Detect which cell encompasses the target text, then output its (X, Y) center coordinate. 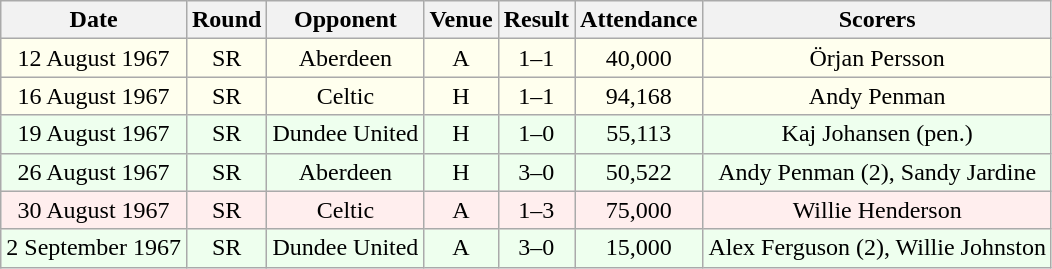
1–0 (536, 134)
40,000 (639, 58)
Date (94, 20)
Result (536, 20)
30 August 1967 (94, 210)
Kaj Johansen (pen.) (878, 134)
Andy Penman (878, 96)
75,000 (639, 210)
15,000 (639, 248)
12 August 1967 (94, 58)
16 August 1967 (94, 96)
Opponent (346, 20)
Alex Ferguson (2), Willie Johnston (878, 248)
Örjan Persson (878, 58)
Andy Penman (2), Sandy Jardine (878, 172)
Round (226, 20)
19 August 1967 (94, 134)
55,113 (639, 134)
Attendance (639, 20)
2 September 1967 (94, 248)
1–3 (536, 210)
Willie Henderson (878, 210)
26 August 1967 (94, 172)
50,522 (639, 172)
Venue (461, 20)
94,168 (639, 96)
Scorers (878, 20)
